Pinpoint the cell where the given text exists, returning its [X, Y] midpoint coordinate. 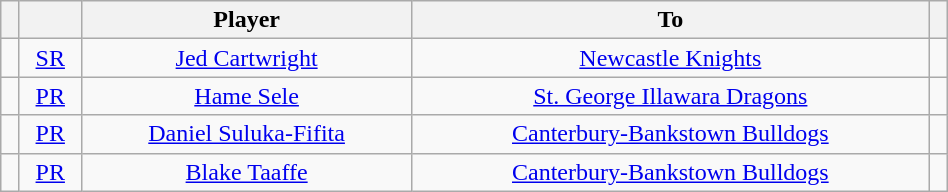
To [670, 20]
Player [246, 20]
Blake Taaffe [246, 172]
Newcastle Knights [670, 58]
Daniel Suluka-Fifita [246, 134]
SR [50, 58]
Jed Cartwright [246, 58]
St. George Illawara Dragons [670, 96]
Hame Sele [246, 96]
